Determine the (x, y) coordinate at the center of the cell enclosing the given text.  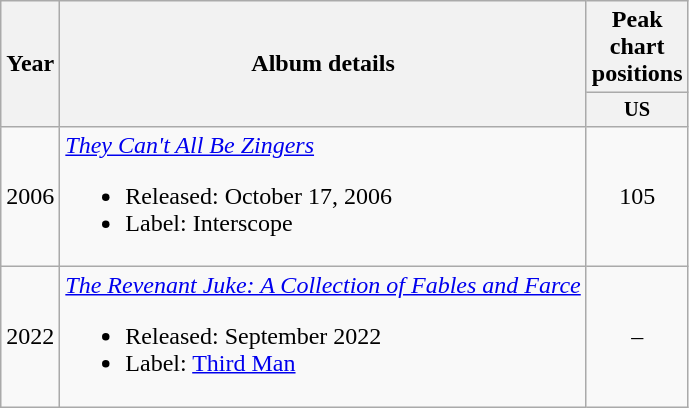
2022 (30, 337)
Album details (323, 64)
US (637, 110)
Peak chart positions (637, 47)
The Revenant Juke: A Collection of Fables and FarceReleased: September 2022Label: Third Man (323, 337)
Year (30, 64)
They Can't All Be ZingersReleased: October 17, 2006Label: Interscope (323, 196)
2006 (30, 196)
105 (637, 196)
– (637, 337)
